Output the [x, y] coordinate of the center of the cell containing the given text.  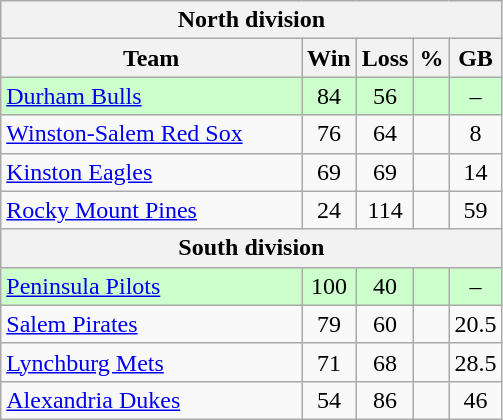
Loss [385, 58]
Salem Pirates [152, 324]
Lynchburg Mets [152, 362]
68 [385, 362]
100 [330, 286]
76 [330, 134]
Kinston Eagles [152, 172]
60 [385, 324]
24 [330, 210]
59 [476, 210]
South division [252, 248]
46 [476, 400]
North division [252, 20]
Winston-Salem Red Sox [152, 134]
64 [385, 134]
86 [385, 400]
% [432, 58]
GB [476, 58]
Peninsula Pilots [152, 286]
54 [330, 400]
Win [330, 58]
Team [152, 58]
40 [385, 286]
28.5 [476, 362]
Alexandria Dukes [152, 400]
8 [476, 134]
Rocky Mount Pines [152, 210]
71 [330, 362]
84 [330, 96]
114 [385, 210]
14 [476, 172]
79 [330, 324]
20.5 [476, 324]
Durham Bulls [152, 96]
56 [385, 96]
